Provide the [X, Y] coordinate of the cell's center where the given text is located.  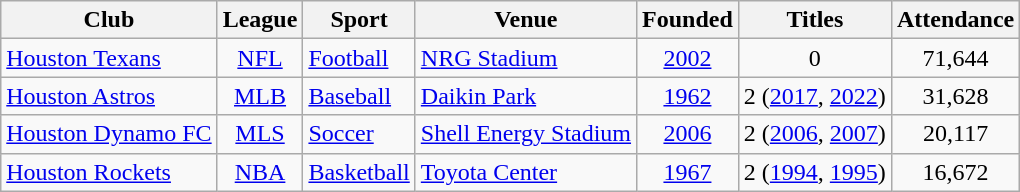
Sport [359, 20]
MLS [260, 134]
Houston Dynamo FC [109, 134]
Daikin Park [526, 96]
Titles [814, 20]
Club [109, 20]
1962 [688, 96]
Houston Texans [109, 58]
20,117 [955, 134]
0 [814, 58]
31,628 [955, 96]
2 (1994, 1995) [814, 172]
Shell Energy Stadium [526, 134]
League [260, 20]
NFL [260, 58]
Football [359, 58]
Attendance [955, 20]
2 (2017, 2022) [814, 96]
2002 [688, 58]
Basketball [359, 172]
1967 [688, 172]
2006 [688, 134]
71,644 [955, 58]
2 (2006, 2007) [814, 134]
Toyota Center [526, 172]
Baseball [359, 96]
16,672 [955, 172]
MLB [260, 96]
Houston Astros [109, 96]
Venue [526, 20]
Houston Rockets [109, 172]
NBA [260, 172]
NRG Stadium [526, 58]
Soccer [359, 134]
Founded [688, 20]
